Return the (x, y) coordinate for the center point of the cell that contains the specified text.  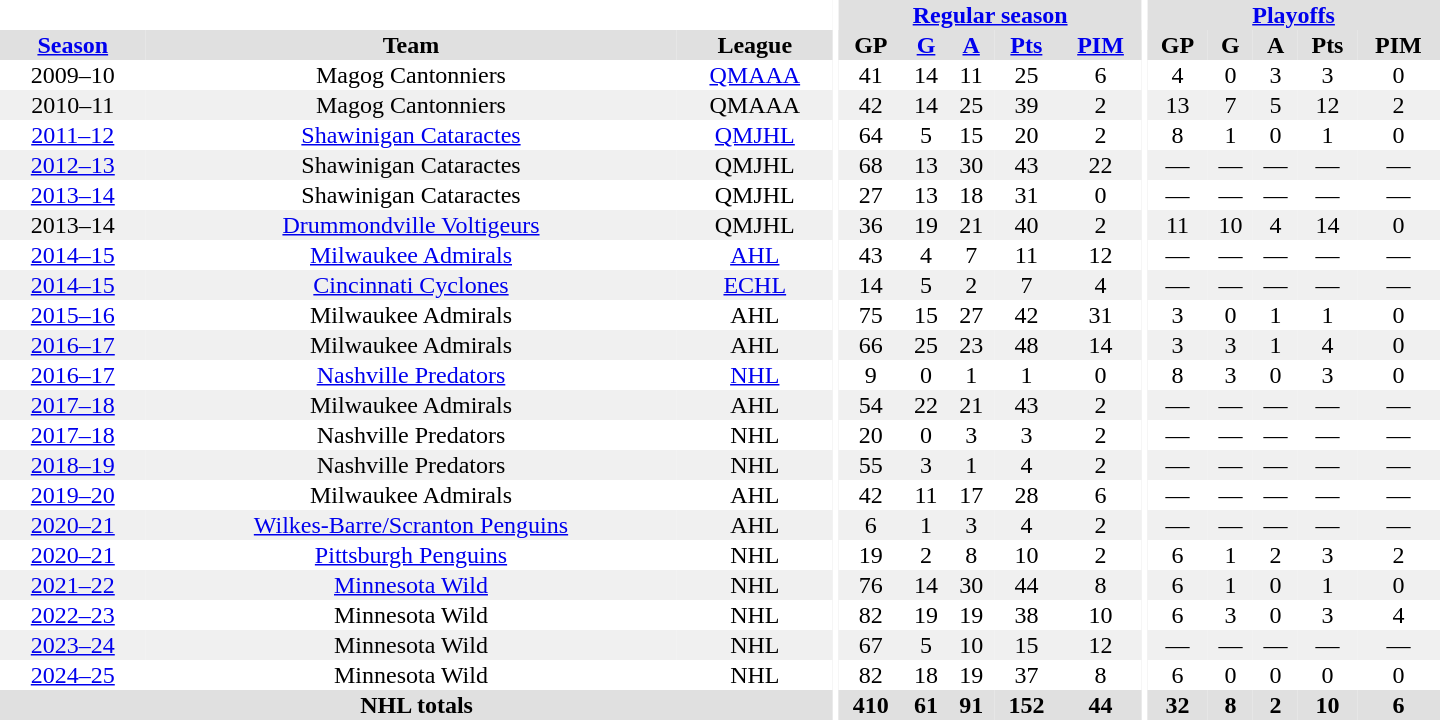
NHL totals (416, 705)
2009–10 (73, 75)
Wilkes-Barre/Scranton Penguins (412, 525)
75 (870, 315)
36 (870, 225)
41 (870, 75)
2023–24 (73, 645)
38 (1026, 615)
17 (972, 495)
67 (870, 645)
Team (412, 45)
2010–11 (73, 105)
2019–20 (73, 495)
40 (1026, 225)
League (754, 45)
66 (870, 345)
91 (972, 705)
28 (1026, 495)
2015–16 (73, 315)
2024–25 (73, 675)
410 (870, 705)
32 (1178, 705)
Cincinnati Cyclones (412, 285)
2018–19 (73, 465)
61 (926, 705)
39 (1026, 105)
76 (870, 585)
Drummondville Voltigeurs (412, 225)
48 (1026, 345)
37 (1026, 675)
2021–22 (73, 585)
64 (870, 135)
23 (972, 345)
68 (870, 165)
Season (73, 45)
152 (1026, 705)
55 (870, 465)
2011–12 (73, 135)
9 (870, 375)
ECHL (754, 285)
Playoffs (1294, 15)
Regular season (990, 15)
2012–13 (73, 165)
Pittsburgh Penguins (412, 555)
54 (870, 405)
2022–23 (73, 615)
